Search for the cell housing the specified text and yield its [X, Y] center coordinate. 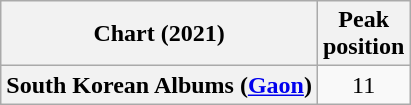
Chart (2021) [160, 34]
Peakposition [363, 34]
11 [363, 85]
South Korean Albums (Gaon) [160, 85]
